Detect which cell encompasses the target text, then output its [X, Y] center coordinate. 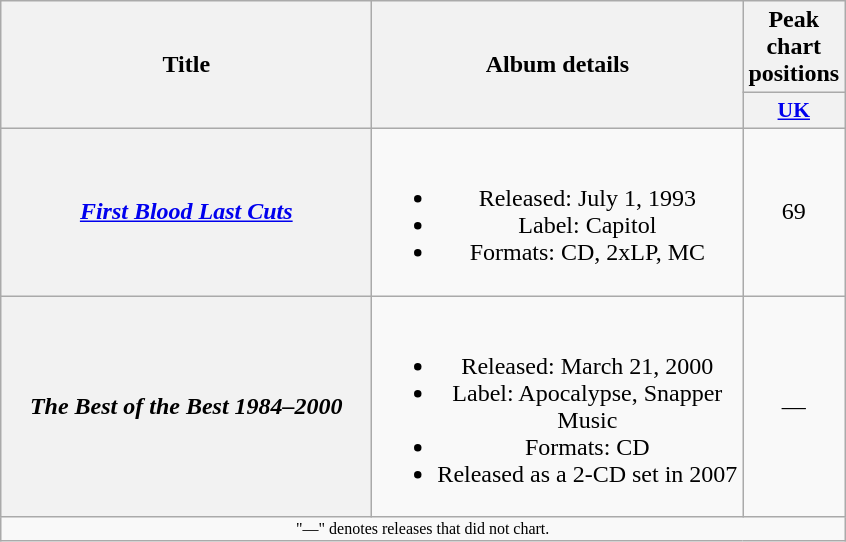
UK [794, 111]
— [794, 406]
First Blood Last Cuts [186, 212]
Title [186, 65]
Released: July 1, 1993Label: CapitolFormats: CD, 2xLP, MC [558, 212]
Album details [558, 65]
Peak chartpositions [794, 47]
The Best of the Best 1984–2000 [186, 406]
"—" denotes releases that did not chart. [423, 529]
69 [794, 212]
Released: March 21, 2000Label: Apocalypse, Snapper MusicFormats: CDReleased as a 2-CD set in 2007 [558, 406]
